Provide the (X, Y) coordinate of the cell's center where the given text is located.  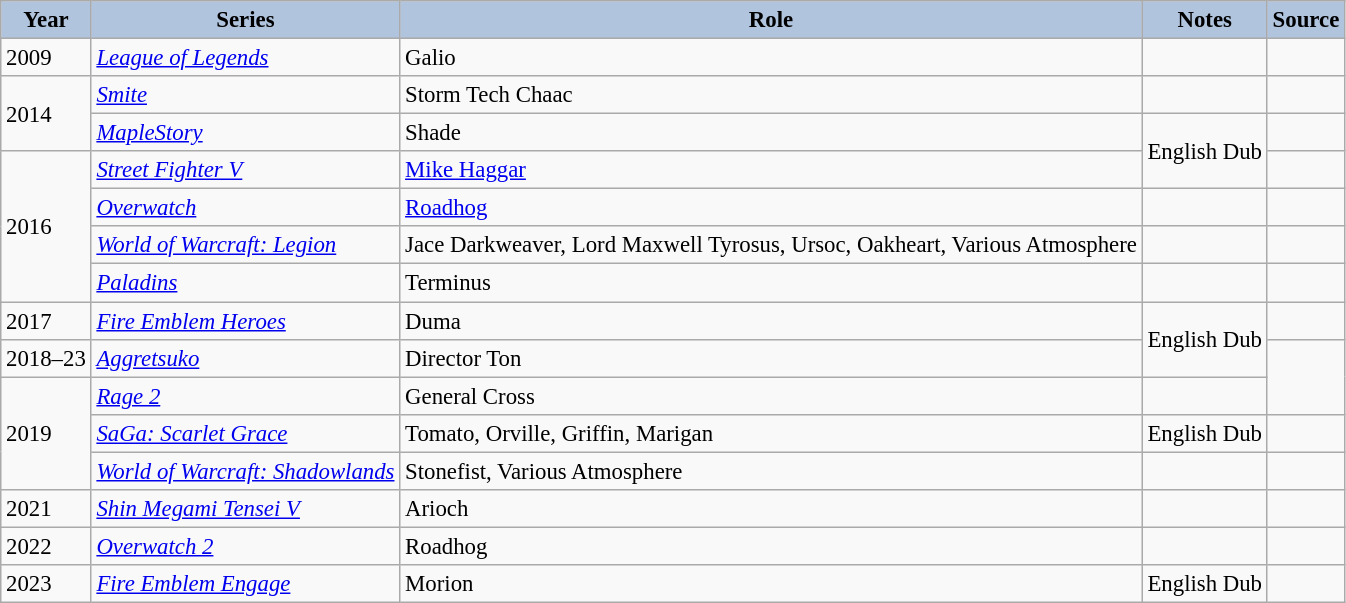
Fire Emblem Engage (246, 584)
Arioch (771, 509)
2009 (46, 58)
Shade (771, 133)
Aggretsuko (246, 358)
Shin Megami Tensei V (246, 509)
MapleStory (246, 133)
Jace Darkweaver, Lord Maxwell Tyrosus, Ursoc, Oakheart, Various Atmosphere (771, 245)
2018–23 (46, 358)
Galio (771, 58)
Stonefist, Various Atmosphere (771, 471)
Overwatch 2 (246, 546)
Notes (1204, 20)
League of Legends (246, 58)
2017 (46, 321)
Source (1306, 20)
Smite (246, 95)
Year (46, 20)
Mike Haggar (771, 170)
Fire Emblem Heroes (246, 321)
World of Warcraft: Legion (246, 245)
2014 (46, 114)
General Cross (771, 396)
World of Warcraft: Shadowlands (246, 471)
Overwatch (246, 208)
2022 (46, 546)
2023 (46, 584)
Paladins (246, 283)
Street Fighter V (246, 170)
Rage 2 (246, 396)
Morion (771, 584)
Terminus (771, 283)
2016 (46, 226)
Series (246, 20)
2019 (46, 434)
Director Ton (771, 358)
2021 (46, 509)
Storm Tech Chaac (771, 95)
Tomato, Orville, Griffin, Marigan (771, 433)
SaGa: Scarlet Grace (246, 433)
Role (771, 20)
Duma (771, 321)
